Provide the [x, y] coordinate of the cell's center where the given text is located.  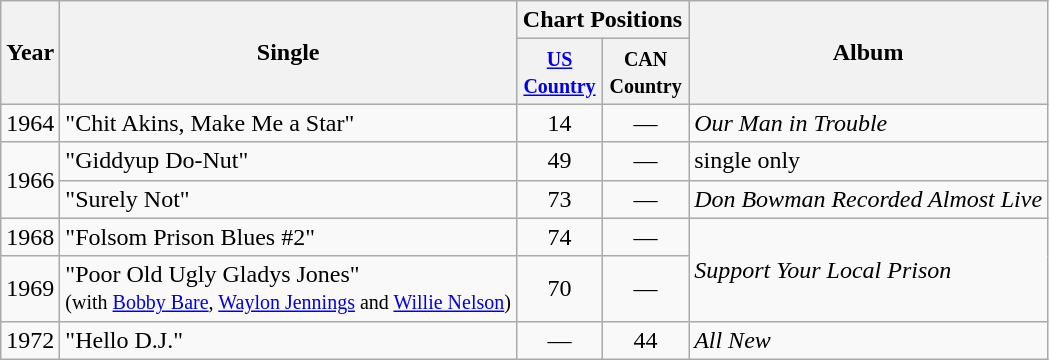
Album [868, 52]
"Hello D.J." [288, 340]
49 [559, 161]
1969 [30, 288]
"Poor Old Ugly Gladys Jones"(with Bobby Bare, Waylon Jennings and Willie Nelson) [288, 288]
1964 [30, 123]
Year [30, 52]
"Folsom Prison Blues #2" [288, 237]
Single [288, 52]
1968 [30, 237]
Support Your Local Prison [868, 270]
44 [646, 340]
1966 [30, 180]
Our Man in Trouble [868, 123]
70 [559, 288]
"Chit Akins, Make Me a Star" [288, 123]
Don Bowman Recorded Almost Live [868, 199]
CAN Country [646, 72]
74 [559, 237]
1972 [30, 340]
US Country [559, 72]
"Giddyup Do-Nut" [288, 161]
Chart Positions [602, 20]
"Surely Not" [288, 199]
73 [559, 199]
14 [559, 123]
single only [868, 161]
All New [868, 340]
